Determine the (x, y) coordinate at the center of the cell enclosing the given text.  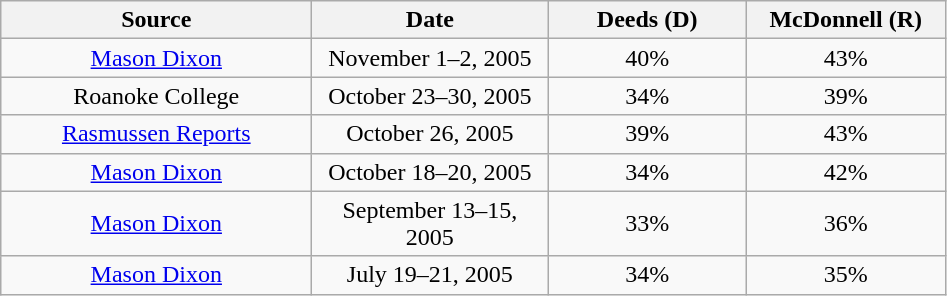
Date (430, 20)
October 23–30, 2005 (430, 96)
Source (156, 20)
July 19–21, 2005 (430, 275)
September 13–15, 2005 (430, 224)
35% (846, 275)
October 26, 2005 (430, 134)
33% (648, 224)
October 18–20, 2005 (430, 172)
Rasmussen Reports (156, 134)
McDonnell (R) (846, 20)
36% (846, 224)
Deeds (D) (648, 20)
40% (648, 58)
Roanoke College (156, 96)
42% (846, 172)
November 1–2, 2005 (430, 58)
